Provide the (X, Y) coordinate of the cell's center where the given text is located.  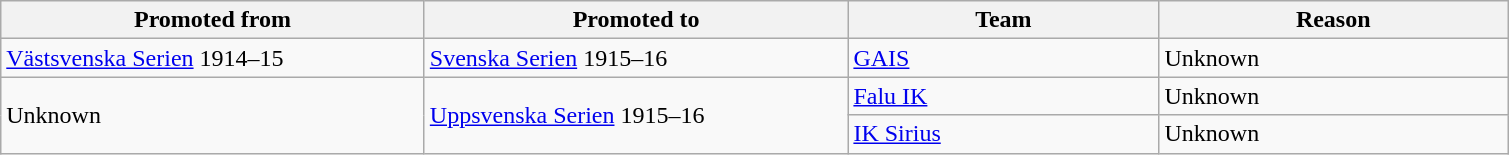
Uppsvenska Serien 1915–16 (636, 115)
Promoted from (213, 20)
Falu IK (1004, 96)
Västsvenska Serien 1914–15 (213, 58)
Promoted to (636, 20)
GAIS (1004, 58)
Team (1004, 20)
Svenska Serien 1915–16 (636, 58)
IK Sirius (1004, 134)
Reason (1334, 20)
